Scan for the cell matching the given text and deliver its (x, y) coordinate at center. 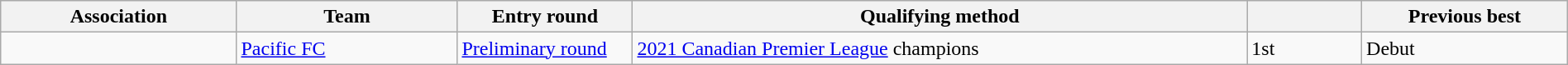
Association (119, 17)
Team (347, 17)
Previous best (1465, 17)
Entry round (545, 17)
Preliminary round (545, 48)
2021 Canadian Premier League champions (939, 48)
Pacific FC (347, 48)
Qualifying method (939, 17)
Debut (1465, 48)
1st (1305, 48)
